Return the (x, y) coordinate for the center point of the cell that contains the specified text.  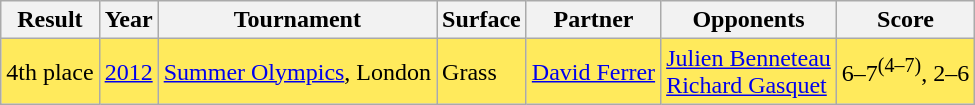
Grass (482, 72)
Opponents (749, 20)
Summer Olympics, London (297, 72)
Tournament (297, 20)
2012 (128, 72)
4th place (50, 72)
Partner (593, 20)
David Ferrer (593, 72)
Year (128, 20)
Result (50, 20)
Surface (482, 20)
6–7(4–7), 2–6 (905, 72)
Julien Benneteau Richard Gasquet (749, 72)
Score (905, 20)
